Output the (X, Y) coordinate of the center of the cell containing the given text.  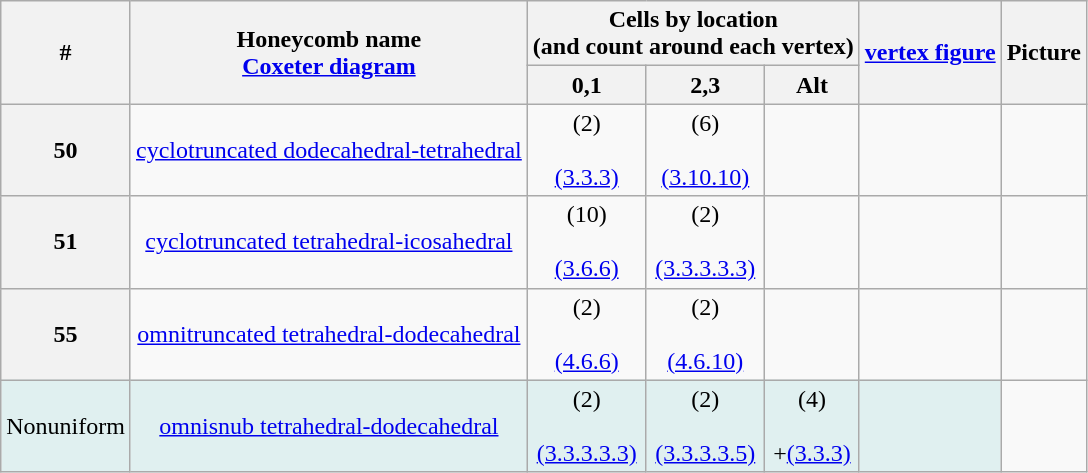
0,1 (586, 85)
Cells by location(and count around each vertex) (693, 34)
(10)(3.6.6) (586, 242)
omnisnub tetrahedral-dodecahedral (328, 426)
(4)+(3.3.3) (812, 426)
(6)(3.10.10) (706, 150)
(2)(4.6.6) (586, 334)
(2)(4.6.10) (706, 334)
Honeycomb nameCoxeter diagram (328, 52)
Picture (1044, 52)
51 (66, 242)
Nonuniform (66, 426)
vertex figure (930, 52)
(2)(3.3.3) (586, 150)
Alt (812, 85)
50 (66, 150)
cyclotruncated dodecahedral-tetrahedral (328, 150)
(2)(3.3.3.3.5) (706, 426)
cyclotruncated tetrahedral-icosahedral (328, 242)
55 (66, 334)
# (66, 52)
omnitruncated tetrahedral-dodecahedral (328, 334)
2,3 (706, 85)
